Locate the cell with the specified text and output its [x, y] center coordinate. 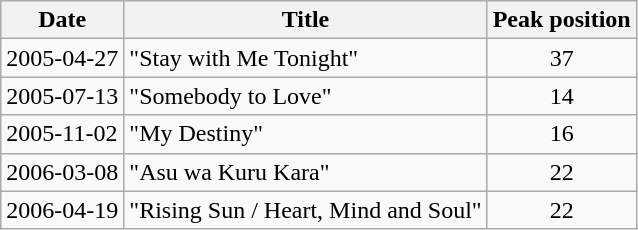
2006-03-08 [62, 172]
"Rising Sun / Heart, Mind and Soul" [306, 210]
Title [306, 20]
16 [562, 134]
"My Destiny" [306, 134]
Date [62, 20]
2006-04-19 [62, 210]
37 [562, 58]
"Stay with Me Tonight" [306, 58]
2005-04-27 [62, 58]
"Somebody to Love" [306, 96]
Peak position [562, 20]
2005-07-13 [62, 96]
2005-11-02 [62, 134]
14 [562, 96]
"Asu wa Kuru Kara" [306, 172]
